Scan for the cell matching the given text and deliver its [X, Y] coordinate at center. 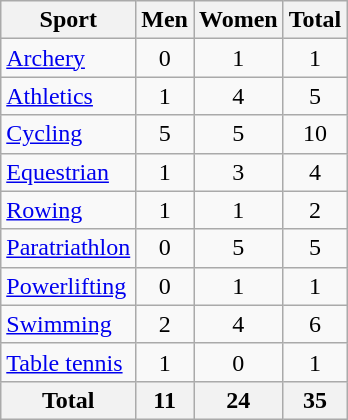
10 [315, 134]
Equestrian [68, 172]
Athletics [68, 96]
Men [165, 20]
11 [165, 400]
3 [239, 172]
Women [239, 20]
Table tennis [68, 362]
Swimming [68, 324]
Archery [68, 58]
Sport [68, 20]
35 [315, 400]
24 [239, 400]
6 [315, 324]
Cycling [68, 134]
Rowing [68, 210]
Paratriathlon [68, 248]
Powerlifting [68, 286]
